Scan for the cell matching the given text and deliver its [x, y] coordinate at center. 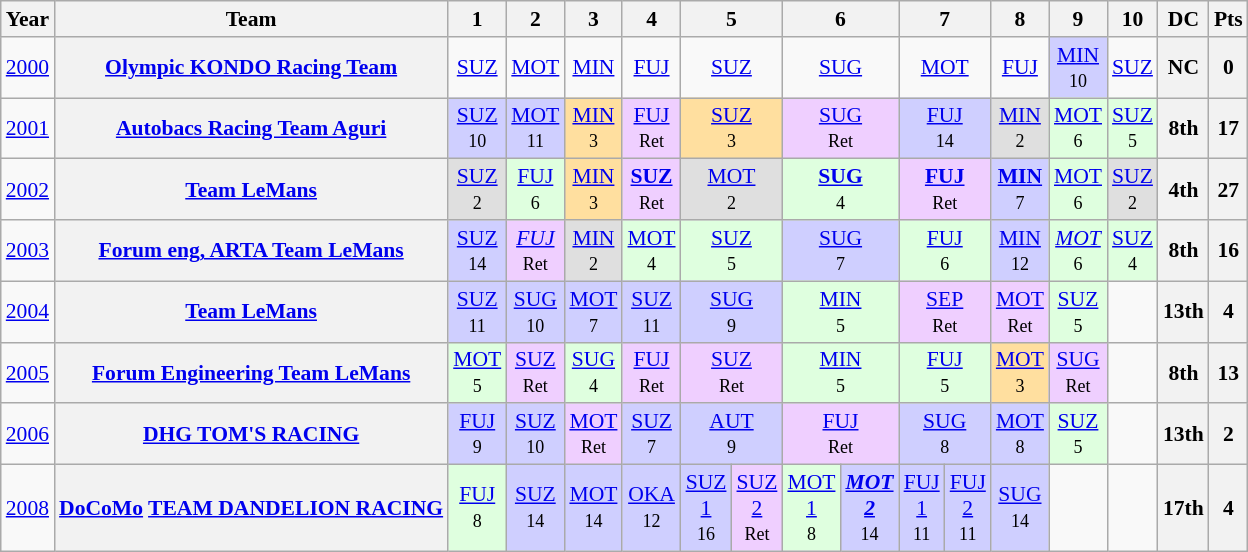
2003 [28, 250]
OKA12 [651, 508]
MOT214 [869, 508]
SUG9 [732, 312]
MIN7 [1020, 190]
6 [840, 19]
SUG7 [840, 250]
3 [593, 19]
10 [1132, 19]
2004 [28, 312]
FUJ9 [477, 434]
MOT18 [811, 508]
1 [477, 19]
SUG14 [1020, 508]
MIN10 [1078, 68]
7 [945, 19]
Forum eng, ARTA Team LeMans [251, 250]
MOT2 [732, 190]
SUZ7 [651, 434]
AUT9 [732, 434]
FUJ14 [945, 128]
9 [1078, 19]
DC [1184, 19]
MIN12 [1020, 250]
2002 [28, 190]
5 [732, 19]
DHG TOM'S RACING [251, 434]
Forum Engineering Team LeMans [251, 372]
2008 [28, 508]
2005 [28, 372]
Autobacs Racing Team Aguri [251, 128]
4th [1184, 190]
MOT3 [1020, 372]
SUG8 [945, 434]
Olympic KONDO Racing Team [251, 68]
8 [1020, 19]
Pts [1228, 19]
27 [1228, 190]
13 [1228, 372]
Year [28, 19]
SUG10 [535, 312]
17th [1184, 508]
MOT4 [651, 250]
SUZ4 [1132, 250]
16 [1228, 250]
FUJ5 [945, 372]
FUJ8 [477, 508]
FUJ111 [922, 508]
FUJ211 [968, 508]
2006 [28, 434]
2000 [28, 68]
2001 [28, 128]
SUZ2Ret [756, 508]
MOT14 [593, 508]
0 [1228, 68]
17 [1228, 128]
MIN [593, 68]
SUG [840, 68]
NC [1184, 68]
MOT5 [477, 372]
MOT11 [535, 128]
MOT7 [593, 312]
SEPRet [945, 312]
Team [251, 19]
DoCoMo TEAM DANDELION RACING [251, 508]
MOT8 [1020, 434]
SUZ116 [706, 508]
SUZ3 [732, 128]
